Find where the given text appears and provide that cell's center as [X, Y] coordinate. 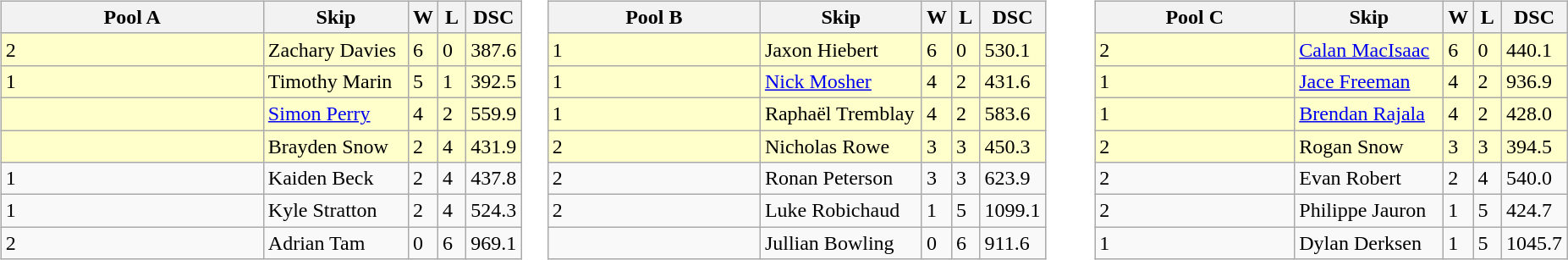
Ronan Peterson [841, 179]
530.1 [1012, 49]
Rogan Snow [1369, 147]
424.7 [1533, 211]
450.3 [1012, 147]
428.0 [1533, 113]
Kaiden Beck [335, 179]
Nick Mosher [841, 81]
Simon Perry [335, 113]
969.1 [494, 243]
437.8 [494, 179]
Kyle Stratton [335, 211]
Brayden Snow [335, 147]
540.0 [1533, 179]
583.6 [1012, 113]
431.6 [1012, 81]
Luke Robichaud [841, 211]
387.6 [494, 49]
Jace Freeman [1369, 81]
Calan MacIsaac [1369, 49]
Brendan Rajala [1369, 113]
Timothy Marin [335, 81]
Dylan Derksen [1369, 243]
Nicholas Rowe [841, 147]
440.1 [1533, 49]
Zachary Davies [335, 49]
524.3 [494, 211]
Philippe Jauron [1369, 211]
Jaxon Hiebert [841, 49]
936.9 [1533, 81]
Pool A [132, 17]
Pool B [653, 17]
623.9 [1012, 179]
559.9 [494, 113]
1099.1 [1012, 211]
Pool C [1195, 17]
394.5 [1533, 147]
1045.7 [1533, 243]
392.5 [494, 81]
Evan Robert [1369, 179]
911.6 [1012, 243]
Raphaël Tremblay [841, 113]
431.9 [494, 147]
Adrian Tam [335, 243]
Jullian Bowling [841, 243]
